Find where the given text appears and provide that cell's center as (x, y) coordinate. 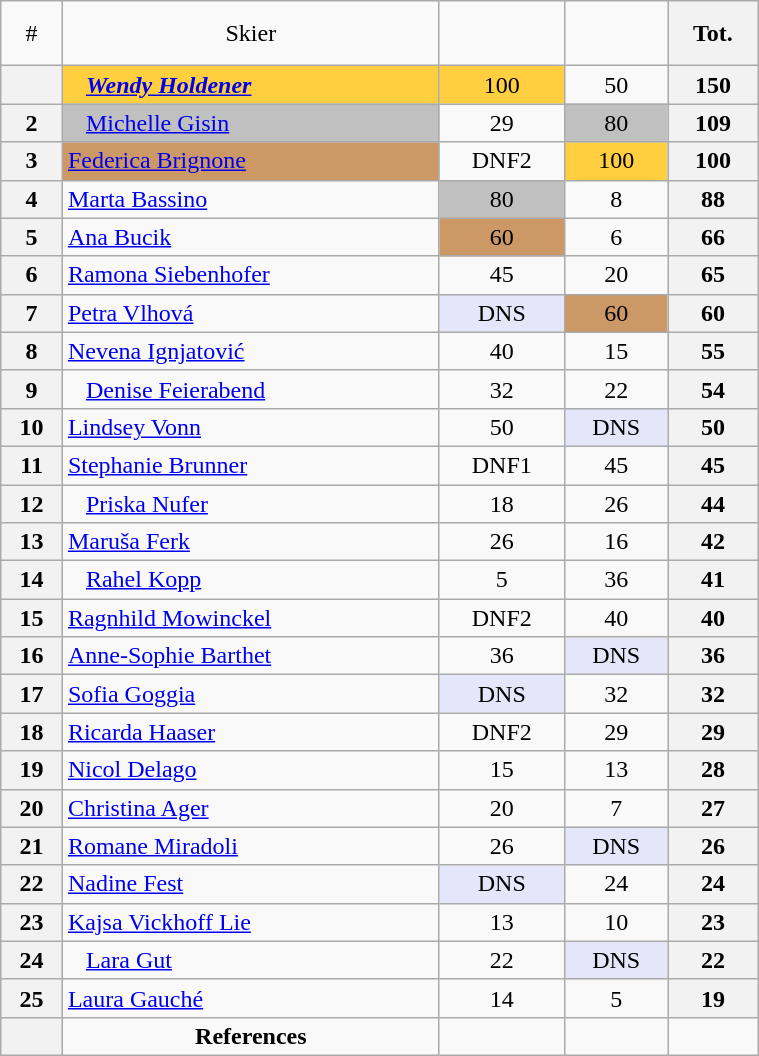
150 (712, 85)
Anne-Sophie Barthet (250, 656)
Stephanie Brunner (250, 465)
11 (32, 465)
Lindsey Vonn (250, 427)
2 (32, 123)
Denise Feierabend (250, 389)
Priska Nufer (250, 503)
44 (712, 503)
Maruša Ferk (250, 542)
Sofia Goggia (250, 694)
88 (712, 199)
4 (32, 199)
Lara Gut (250, 960)
21 (32, 846)
Petra Vlhová (250, 313)
Kajsa Vickhoff Lie (250, 922)
54 (712, 389)
55 (712, 351)
Ramona Siebenhofer (250, 275)
Laura Gauché (250, 998)
65 (712, 275)
Romane Miradoli (250, 846)
41 (712, 580)
Ricarda Haaser (250, 732)
Ragnhild Mowinckel (250, 618)
28 (712, 770)
66 (712, 237)
9 (32, 389)
Rahel Kopp (250, 580)
Nevena Ignjatović (250, 351)
Federica Brignone (250, 161)
109 (712, 123)
Skier (250, 34)
Wendy Holdener (250, 85)
References (250, 1036)
Michelle Gisin (250, 123)
25 (32, 998)
DNF1 (502, 465)
# (32, 34)
42 (712, 542)
Tot. (712, 34)
27 (712, 808)
Nadine Fest (250, 884)
Marta Bassino (250, 199)
3 (32, 161)
17 (32, 694)
12 (32, 503)
Ana Bucik (250, 237)
Christina Ager (250, 808)
Nicol Delago (250, 770)
